Provide the (X, Y) coordinate of the cell's center where the given text is located.  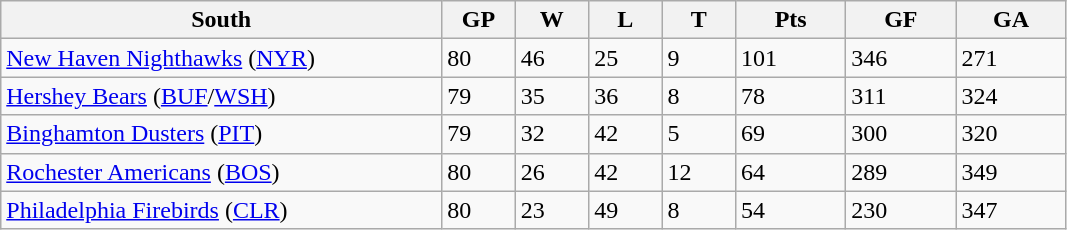
289 (901, 172)
23 (552, 210)
32 (552, 134)
101 (791, 58)
Philadelphia Firebirds (CLR) (222, 210)
W (552, 20)
9 (698, 58)
GF (901, 20)
46 (552, 58)
324 (1011, 96)
T (698, 20)
311 (901, 96)
Rochester Americans (BOS) (222, 172)
300 (901, 134)
Binghamton Dusters (PIT) (222, 134)
349 (1011, 172)
26 (552, 172)
347 (1011, 210)
12 (698, 172)
54 (791, 210)
25 (626, 58)
Hershey Bears (BUF/WSH) (222, 96)
64 (791, 172)
L (626, 20)
36 (626, 96)
South (222, 20)
230 (901, 210)
35 (552, 96)
Pts (791, 20)
69 (791, 134)
78 (791, 96)
GP (478, 20)
320 (1011, 134)
New Haven Nighthawks (NYR) (222, 58)
346 (901, 58)
GA (1011, 20)
271 (1011, 58)
5 (698, 134)
49 (626, 210)
